Search for the cell housing the specified text and yield its (x, y) center coordinate. 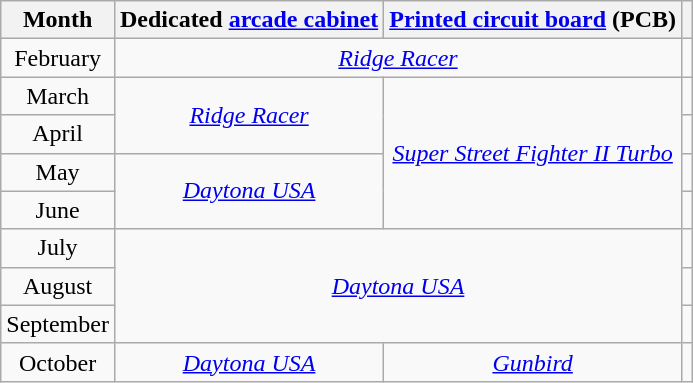
March (58, 96)
Gunbird (533, 362)
October (58, 362)
Super Street Fighter II Turbo (533, 153)
September (58, 324)
Printed circuit board (PCB) (533, 20)
June (58, 210)
February (58, 58)
May (58, 172)
Dedicated arcade cabinet (248, 20)
July (58, 248)
August (58, 286)
April (58, 134)
Month (58, 20)
